Find where the given text appears and provide that cell's center as [x, y] coordinate. 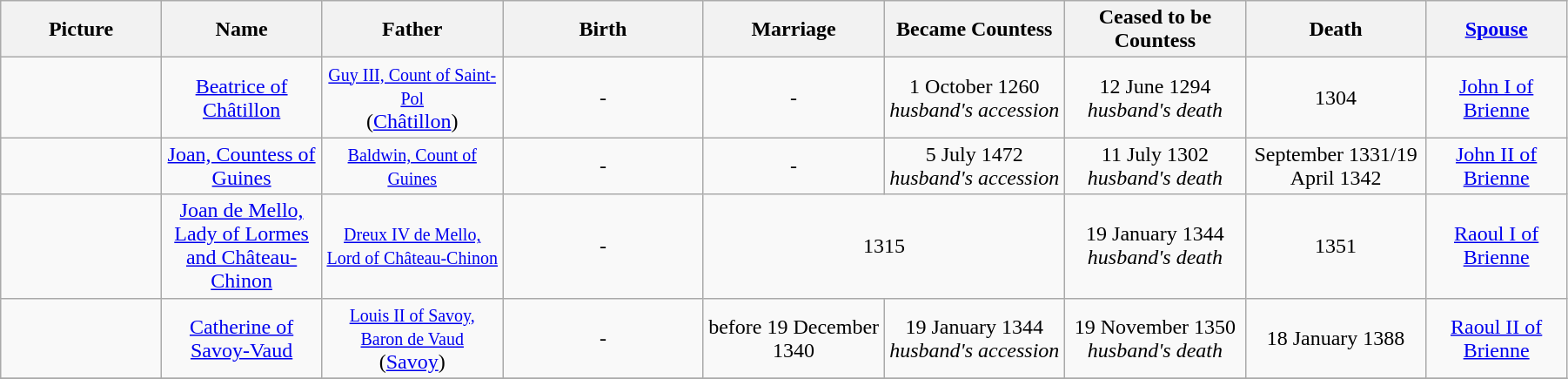
September 1331/19 April 1342 [1336, 166]
19 November 1350husband's death [1156, 338]
Joan de Mello, Lady of Lormes and Château-Chinon [242, 246]
12 June 1294husband's death [1156, 98]
Name [242, 30]
Marriage [794, 30]
Catherine of Savoy-Vaud [242, 338]
18 January 1388 [1336, 338]
Guy III, Count of Saint-Pol(Châtillon) [412, 98]
1315 [884, 246]
John I of Brienne [1497, 98]
Joan, Countess of Guines [242, 166]
Louis II of Savoy, Baron de Vaud(Savoy) [412, 338]
Death [1336, 30]
Picture [82, 30]
Raoul I of Brienne [1497, 246]
19 January 1344husband's death [1156, 246]
1304 [1336, 98]
1 October 1260husband's accession [975, 98]
19 January 1344husband's accession [975, 338]
Beatrice of Châtillon [242, 98]
1351 [1336, 246]
Raoul II of Brienne [1497, 338]
Ceased to be Countess [1156, 30]
before 19 December 1340 [794, 338]
Father [412, 30]
5 July 1472husband's accession [975, 166]
John II of Brienne [1497, 166]
Spouse [1497, 30]
Became Countess [975, 30]
11 July 1302husband's death [1156, 166]
Dreux IV de Mello, Lord of Château-Chinon [412, 246]
Baldwin, Count of Guines [412, 166]
Birth [604, 30]
